Capture the cell that displays the provided text and extract its (X, Y) central coordinate. 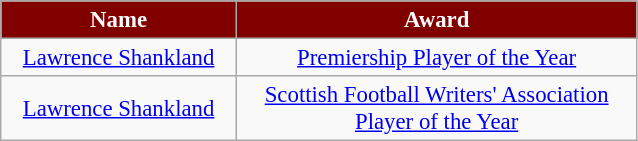
Premiership Player of the Year (436, 58)
Name (119, 20)
Award (436, 20)
Scottish Football Writers' Association Player of the Year (436, 108)
